Determine the (X, Y) coordinate at the center of the cell enclosing the given text.  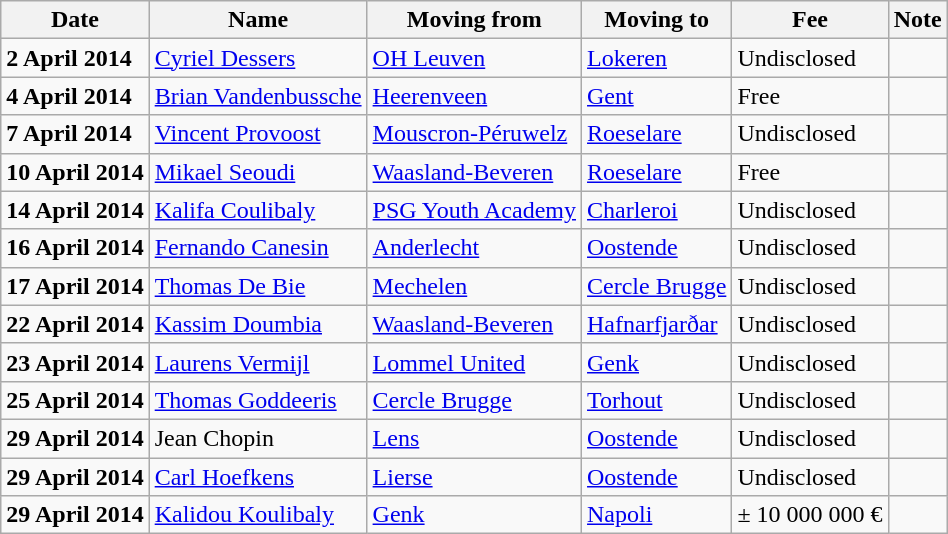
14 April 2014 (75, 210)
± 10 000 000 € (810, 515)
Lokeren (657, 58)
Lierse (474, 477)
2 April 2014 (75, 58)
Heerenveen (474, 96)
Jean Chopin (258, 438)
Hafnarfjarðar (657, 324)
Brian Vandenbussche (258, 96)
Cyriel Dessers (258, 58)
PSG Youth Academy (474, 210)
Mouscron-Péruwelz (474, 134)
17 April 2014 (75, 286)
Fee (810, 20)
Name (258, 20)
Napoli (657, 515)
Thomas Goddeeris (258, 400)
Carl Hoefkens (258, 477)
Vincent Provoost (258, 134)
Lommel United (474, 362)
Torhout (657, 400)
Mechelen (474, 286)
Anderlecht (474, 248)
Moving to (657, 20)
10 April 2014 (75, 172)
OH Leuven (474, 58)
16 April 2014 (75, 248)
Kalidou Koulibaly (258, 515)
Mikael Seoudi (258, 172)
25 April 2014 (75, 400)
Gent (657, 96)
Lens (474, 438)
Note (918, 20)
Charleroi (657, 210)
Date (75, 20)
22 April 2014 (75, 324)
Laurens Vermijl (258, 362)
Kalifa Coulibaly (258, 210)
Kassim Doumbia (258, 324)
Thomas De Bie (258, 286)
7 April 2014 (75, 134)
Fernando Canesin (258, 248)
23 April 2014 (75, 362)
4 April 2014 (75, 96)
Moving from (474, 20)
